Pinpoint the cell where the given text exists, returning its [X, Y] midpoint coordinate. 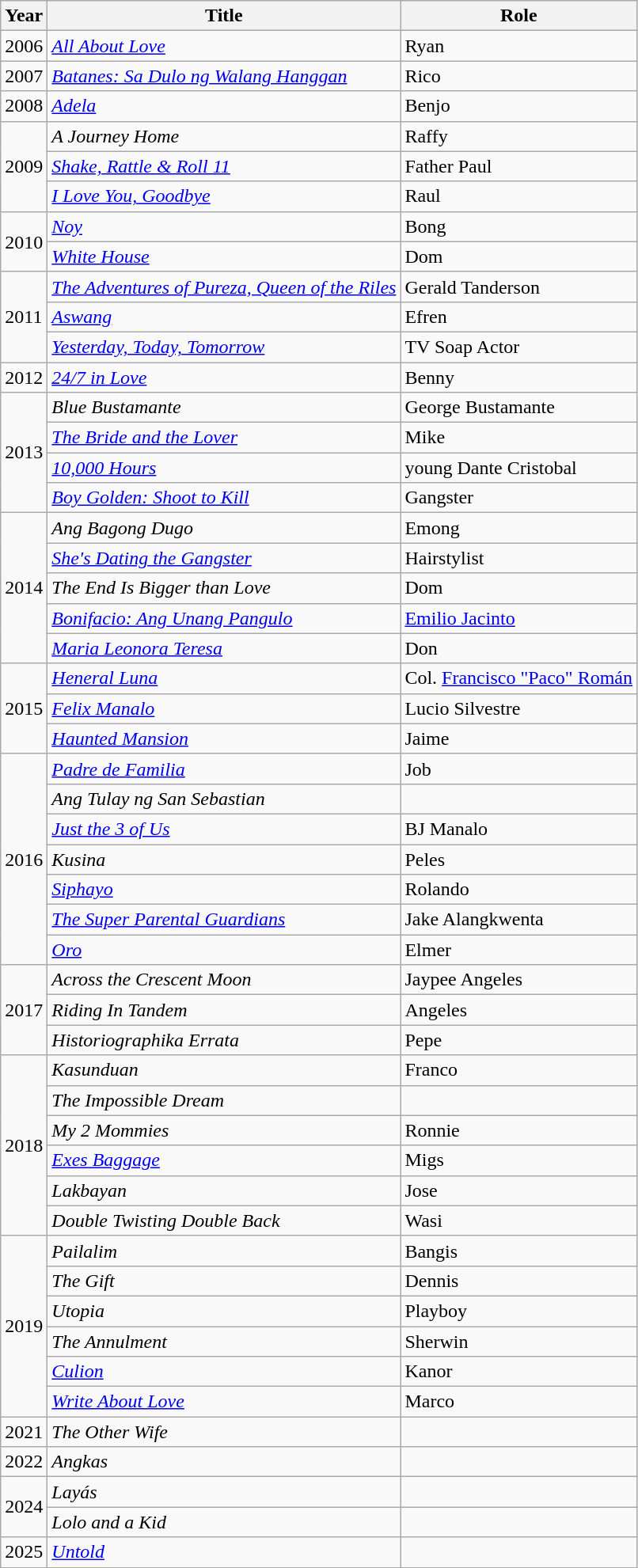
Bong [519, 226]
Playboy [519, 1311]
Oro [224, 950]
2010 [24, 241]
Siphayo [224, 890]
2009 [24, 166]
Pepe [519, 1040]
Migs [519, 1160]
Layás [224, 1492]
Noy [224, 226]
Lakbayan [224, 1190]
Felix Manalo [224, 708]
Title [224, 16]
2025 [24, 1552]
Role [519, 16]
Marco [519, 1402]
The End Is Bigger than Love [224, 588]
Emilio Jacinto [519, 618]
Untold [224, 1552]
Shake, Rattle & Roll 11 [224, 166]
Emong [519, 528]
2015 [24, 708]
Jake Alangkwenta [519, 920]
Kusina [224, 859]
Heneral Luna [224, 678]
Culion [224, 1372]
All About Love [224, 46]
Don [519, 648]
Pailalim [224, 1251]
Adela [224, 106]
Ang Bagong Dugo [224, 528]
Jaypee Angeles [519, 980]
2011 [24, 317]
2024 [24, 1507]
The Impossible Dream [224, 1100]
Haunted Mansion [224, 738]
BJ Manalo [519, 829]
George Bustamante [519, 408]
Raul [519, 196]
2013 [24, 453]
TV Soap Actor [519, 347]
Gerald Tanderson [519, 287]
Col. Francisco "Paco" Román [519, 678]
Kanor [519, 1372]
Job [519, 769]
Sherwin [519, 1342]
She's Dating the Gangster [224, 558]
Franco [519, 1070]
Raffy [519, 136]
2018 [24, 1145]
Utopia [224, 1311]
The Adventures of Pureza, Queen of the Riles [224, 287]
Bangis [519, 1251]
Rico [519, 76]
Peles [519, 859]
I Love You, Goodbye [224, 196]
Lucio Silvestre [519, 708]
Lolo and a Kid [224, 1522]
2014 [24, 588]
Gangster [519, 498]
Efren [519, 317]
2012 [24, 378]
Yesterday, Today, Tomorrow [224, 347]
The Other Wife [224, 1432]
White House [224, 256]
2019 [24, 1326]
Boy Golden: Shoot to Kill [224, 498]
Across the Crescent Moon [224, 980]
Write About Love [224, 1402]
Elmer [519, 950]
Angeles [519, 1010]
2016 [24, 859]
Padre de Familia [224, 769]
The Bride and the Lover [224, 438]
A Journey Home [224, 136]
Hairstylist [519, 558]
Jose [519, 1190]
Just the 3 of Us [224, 829]
Ryan [519, 46]
2007 [24, 76]
Benjo [519, 106]
2008 [24, 106]
The Annulment [224, 1342]
24/7 in Love [224, 378]
2021 [24, 1432]
The Gift [224, 1281]
young Dante Cristobal [519, 468]
The Super Parental Guardians [224, 920]
Mike [519, 438]
Exes Baggage [224, 1160]
Benny [519, 378]
Jaime [519, 738]
2017 [24, 1010]
2022 [24, 1462]
Angkas [224, 1462]
Wasi [519, 1221]
Ronnie [519, 1130]
Aswang [224, 317]
Maria Leonora Teresa [224, 648]
Rolando [519, 890]
Bonifacio: Ang Unang Pangulo [224, 618]
Blue Bustamante [224, 408]
Historiographika Errata [224, 1040]
2006 [24, 46]
Double Twisting Double Back [224, 1221]
Ang Tulay ng San Sebastian [224, 799]
Riding In Tandem [224, 1010]
Father Paul [519, 166]
Dennis [519, 1281]
10,000 Hours [224, 468]
Kasunduan [224, 1070]
Batanes: Sa Dulo ng Walang Hanggan [224, 76]
My 2 Mommies [224, 1130]
Year [24, 16]
